Extract the (x, y) coordinate from the center of the cell holding the provided text.  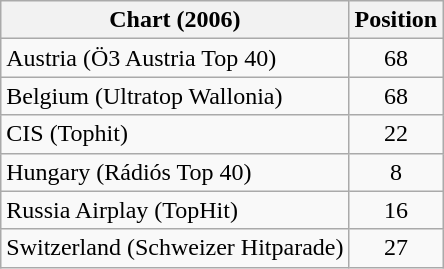
Belgium (Ultratop Wallonia) (175, 96)
Hungary (Rádiós Top 40) (175, 172)
Russia Airplay (TopHit) (175, 210)
CIS (Tophit) (175, 134)
8 (396, 172)
27 (396, 248)
22 (396, 134)
Switzerland (Schweizer Hitparade) (175, 248)
Austria (Ö3 Austria Top 40) (175, 58)
16 (396, 210)
Position (396, 20)
Chart (2006) (175, 20)
